From the cell containing the given text, extract its center point as [x, y] coordinate. 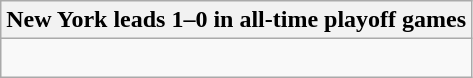
New York leads 1–0 in all-time playoff games [236, 20]
